Extract the (X, Y) coordinate from the center of the cell holding the provided text.  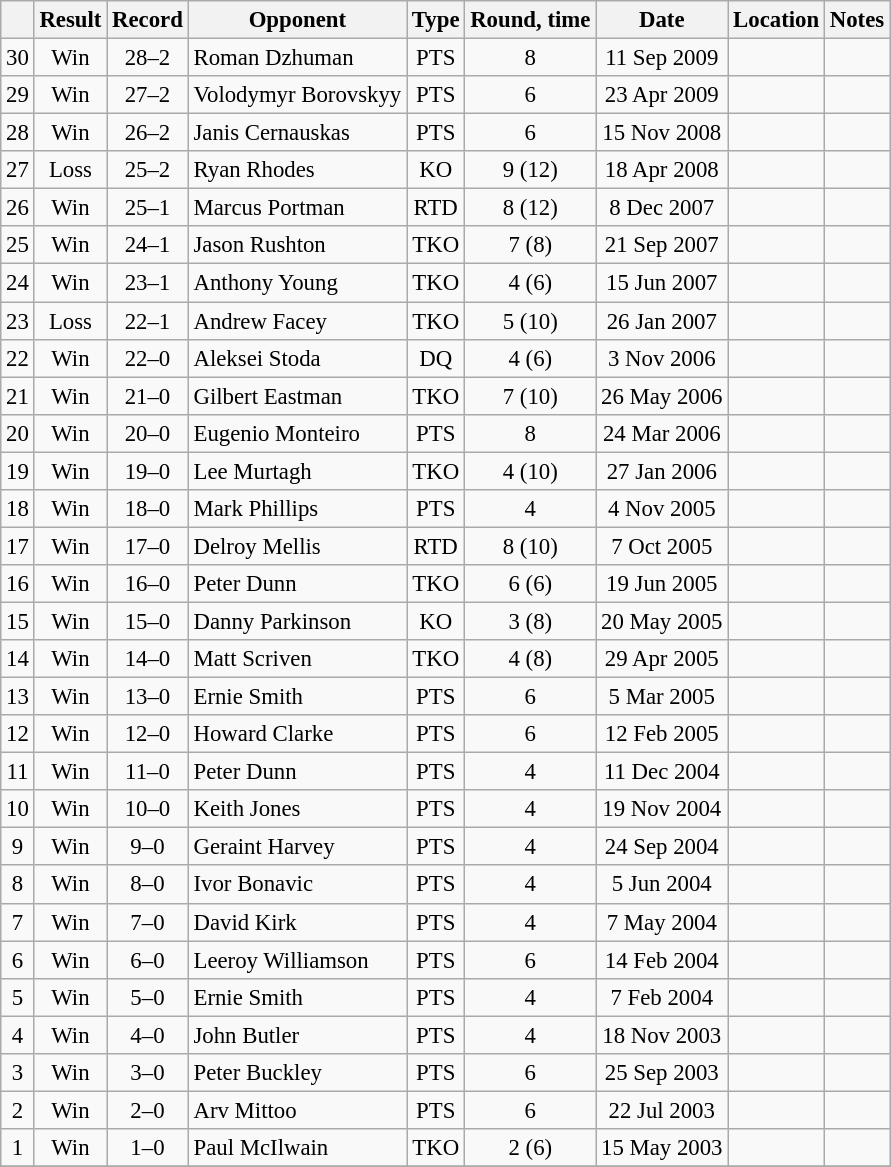
19–0 (148, 471)
3 (8) (530, 621)
27 Jan 2006 (662, 471)
11 Dec 2004 (662, 772)
9 (12) (530, 170)
Marcus Portman (297, 208)
David Kirk (297, 922)
5–0 (148, 997)
24 Mar 2006 (662, 433)
John Butler (297, 1035)
8 (12) (530, 208)
22 (18, 358)
19 Nov 2004 (662, 809)
6–0 (148, 960)
12 Feb 2005 (662, 734)
7 Feb 2004 (662, 997)
29 (18, 95)
6 (6) (530, 584)
13 (18, 697)
15 Nov 2008 (662, 133)
5 (10) (530, 321)
DQ (436, 358)
18 (18, 509)
Notes (856, 20)
9 (18, 847)
Opponent (297, 20)
3–0 (148, 1073)
20 (18, 433)
11 Sep 2009 (662, 58)
15 (18, 621)
2 (18, 1110)
Eugenio Monteiro (297, 433)
15 Jun 2007 (662, 283)
8 (10) (530, 546)
2 (6) (530, 1148)
14 (18, 659)
25 (18, 245)
Keith Jones (297, 809)
Jason Rushton (297, 245)
9–0 (148, 847)
5 Jun 2004 (662, 885)
28 (18, 133)
21–0 (148, 396)
26 (18, 208)
25–1 (148, 208)
25 Sep 2003 (662, 1073)
23 (18, 321)
Mark Phillips (297, 509)
26 May 2006 (662, 396)
20 May 2005 (662, 621)
Date (662, 20)
Gilbert Eastman (297, 396)
20–0 (148, 433)
26–2 (148, 133)
4 Nov 2005 (662, 509)
12–0 (148, 734)
Peter Buckley (297, 1073)
Delroy Mellis (297, 546)
Location (776, 20)
16–0 (148, 584)
14–0 (148, 659)
Danny Parkinson (297, 621)
Arv Mittoo (297, 1110)
13–0 (148, 697)
22–0 (148, 358)
21 (18, 396)
8–0 (148, 885)
15–0 (148, 621)
27 (18, 170)
Howard Clarke (297, 734)
23 Apr 2009 (662, 95)
4 (8) (530, 659)
Roman Dzhuman (297, 58)
19 (18, 471)
Andrew Facey (297, 321)
24 (18, 283)
Ryan Rhodes (297, 170)
12 (18, 734)
Type (436, 20)
7 (10) (530, 396)
22–1 (148, 321)
10 (18, 809)
5 Mar 2005 (662, 697)
11–0 (148, 772)
30 (18, 58)
Result (70, 20)
18 Apr 2008 (662, 170)
14 Feb 2004 (662, 960)
17 (18, 546)
7 May 2004 (662, 922)
18–0 (148, 509)
7–0 (148, 922)
5 (18, 997)
23–1 (148, 283)
11 (18, 772)
26 Jan 2007 (662, 321)
24–1 (148, 245)
28–2 (148, 58)
Janis Cernauskas (297, 133)
3 Nov 2006 (662, 358)
18 Nov 2003 (662, 1035)
1–0 (148, 1148)
Ivor Bonavic (297, 885)
29 Apr 2005 (662, 659)
Paul McIlwain (297, 1148)
24 Sep 2004 (662, 847)
4 (10) (530, 471)
4–0 (148, 1035)
17–0 (148, 546)
Leeroy Williamson (297, 960)
Record (148, 20)
7 (18, 922)
Aleksei Stoda (297, 358)
21 Sep 2007 (662, 245)
Geraint Harvey (297, 847)
1 (18, 1148)
7 Oct 2005 (662, 546)
19 Jun 2005 (662, 584)
Volodymyr Borovskyy (297, 95)
Anthony Young (297, 283)
Matt Scriven (297, 659)
7 (8) (530, 245)
Lee Murtagh (297, 471)
27–2 (148, 95)
25–2 (148, 170)
10–0 (148, 809)
8 Dec 2007 (662, 208)
16 (18, 584)
Round, time (530, 20)
15 May 2003 (662, 1148)
3 (18, 1073)
22 Jul 2003 (662, 1110)
2–0 (148, 1110)
